Locate the cell with the specified text and output its [x, y] center coordinate. 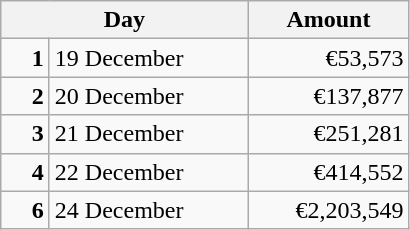
Day [124, 20]
€53,573 [328, 58]
4 [26, 172]
2 [26, 96]
21 December [148, 134]
€414,552 [328, 172]
24 December [148, 210]
1 [26, 58]
22 December [148, 172]
20 December [148, 96]
19 December [148, 58]
€137,877 [328, 96]
€251,281 [328, 134]
Amount [328, 20]
6 [26, 210]
3 [26, 134]
€2,203,549 [328, 210]
